For the text-containing cell, return its midpoint in [X, Y] coordinate format. 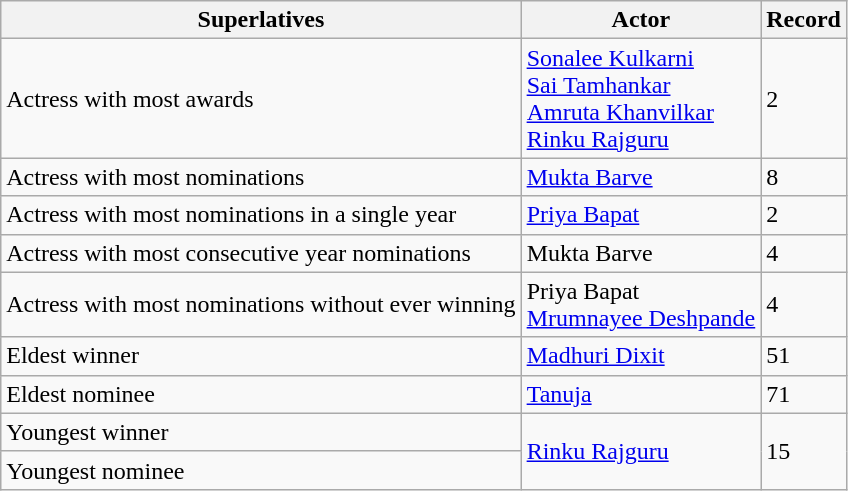
Actress with most nominations without ever winning [261, 304]
15 [804, 451]
Actress with most nominations [261, 177]
Actress with most awards [261, 98]
Madhuri Dixit [641, 356]
Youngest winner [261, 432]
8 [804, 177]
Priya Bapat [641, 215]
Tanuja [641, 394]
Eldest winner [261, 356]
Actress with most nominations in a single year [261, 215]
Actor [641, 20]
Rinku Rajguru [641, 451]
Superlatives [261, 20]
71 [804, 394]
51 [804, 356]
Sonalee KulkarniSai TamhankarAmruta KhanvilkarRinku Rajguru [641, 98]
Record [804, 20]
Priya BapatMrumnayee Deshpande [641, 304]
Youngest nominee [261, 470]
Eldest nominee [261, 394]
Actress with most consecutive year nominations [261, 253]
